Return the (X, Y) coordinate for the center point of the cell that contains the specified text.  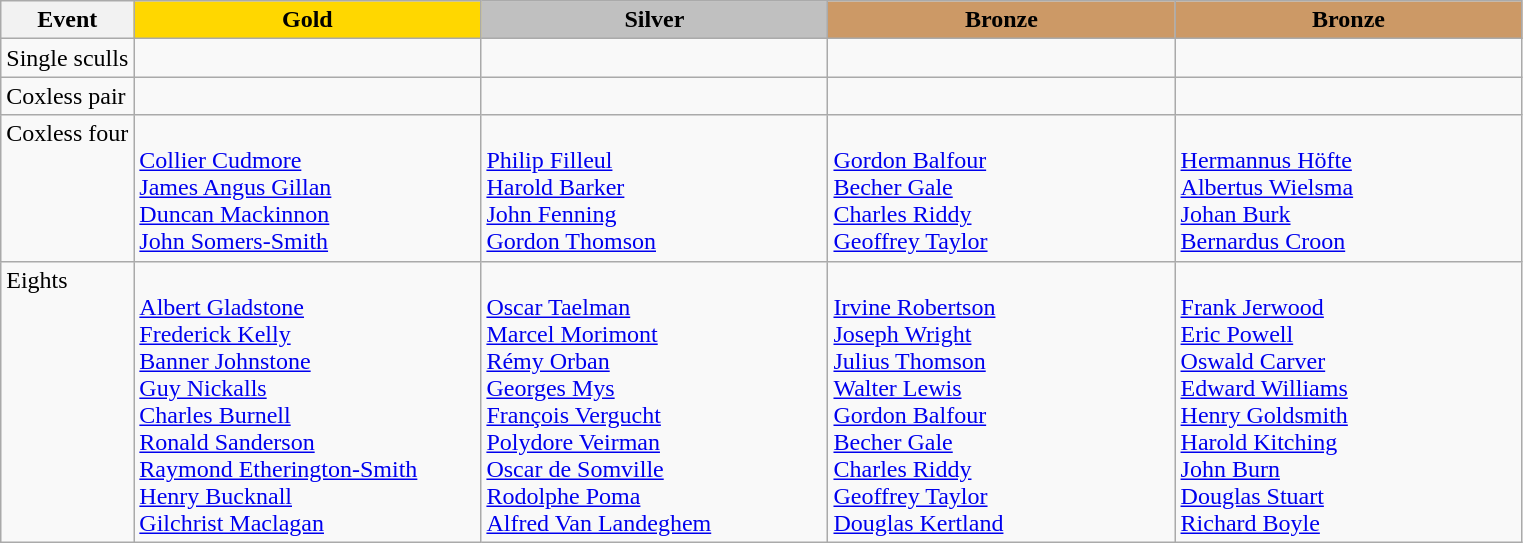
Frank JerwoodEric PowellOswald CarverEdward WilliamsHenry GoldsmithHarold KitchingJohn BurnDouglas StuartRichard Boyle (1348, 402)
Event (68, 20)
Single sculls (68, 58)
Albert GladstoneFrederick KellyBanner JohnstoneGuy NickallsCharles BurnellRonald SandersonRaymond Etherington-SmithHenry BucknallGilchrist Maclagan (308, 402)
Irvine RobertsonJoseph WrightJulius ThomsonWalter LewisGordon BalfourBecher GaleCharles RiddyGeoffrey TaylorDouglas Kertland (1002, 402)
Coxless pair (68, 96)
Philip FilleulHarold BarkerJohn FenningGordon Thomson (654, 188)
Collier CudmoreJames Angus GillanDuncan MackinnonJohn Somers-Smith (308, 188)
Eights (68, 402)
Hermannus HöfteAlbertus WielsmaJohan BurkBernardus Croon (1348, 188)
Silver (654, 20)
Gold (308, 20)
Coxless four (68, 188)
Oscar TaelmanMarcel MorimontRémy OrbanGeorges MysFrançois VerguchtPolydore VeirmanOscar de SomvilleRodolphe PomaAlfred Van Landeghem (654, 402)
Gordon BalfourBecher GaleCharles RiddyGeoffrey Taylor (1002, 188)
